Identify which cell holds the provided text, then report its [x, y] central coordinate. 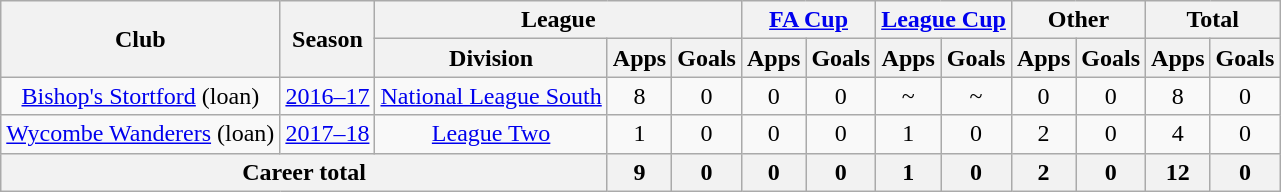
Other [1078, 20]
Total [1213, 20]
Division [491, 58]
FA Cup [808, 20]
Career total [304, 172]
2016–17 [328, 96]
League Two [491, 134]
Bishop's Stortford (loan) [140, 96]
4 [1178, 134]
Season [328, 39]
Wycombe Wanderers (loan) [140, 134]
Club [140, 39]
12 [1178, 172]
League Cup [944, 20]
9 [639, 172]
2017–18 [328, 134]
League [558, 20]
National League South [491, 96]
